Locate the cell with the specified text and output its [x, y] center coordinate. 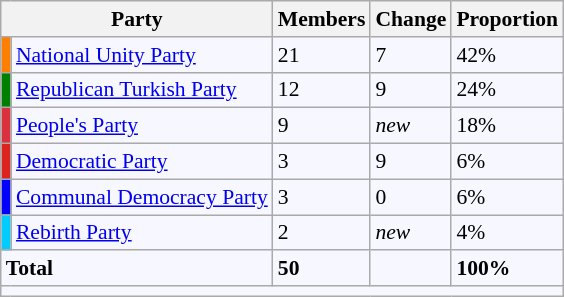
Communal Democracy Party [142, 197]
0 [410, 197]
Change [410, 19]
50 [322, 269]
Rebirth Party [142, 233]
Party [137, 19]
24% [507, 90]
Democratic Party [142, 162]
42% [507, 55]
People's Party [142, 126]
7 [410, 55]
100% [507, 269]
2 [322, 233]
12 [322, 90]
Total [137, 269]
21 [322, 55]
Republican Turkish Party [142, 90]
Proportion [507, 19]
National Unity Party [142, 55]
18% [507, 126]
Members [322, 19]
4% [507, 233]
